Detect which cell encompasses the target text, then output its [x, y] center coordinate. 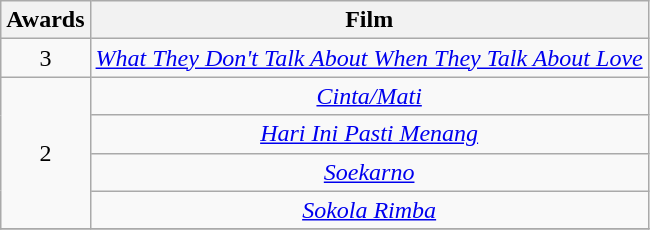
Awards [46, 20]
Film [369, 20]
Cinta/Mati [369, 96]
3 [46, 58]
Hari Ini Pasti Menang [369, 134]
Sokola Rimba [369, 210]
What They Don't Talk About When They Talk About Love [369, 58]
Soekarno [369, 172]
2 [46, 153]
